Pinpoint the cell where the given text exists, returning its (x, y) midpoint coordinate. 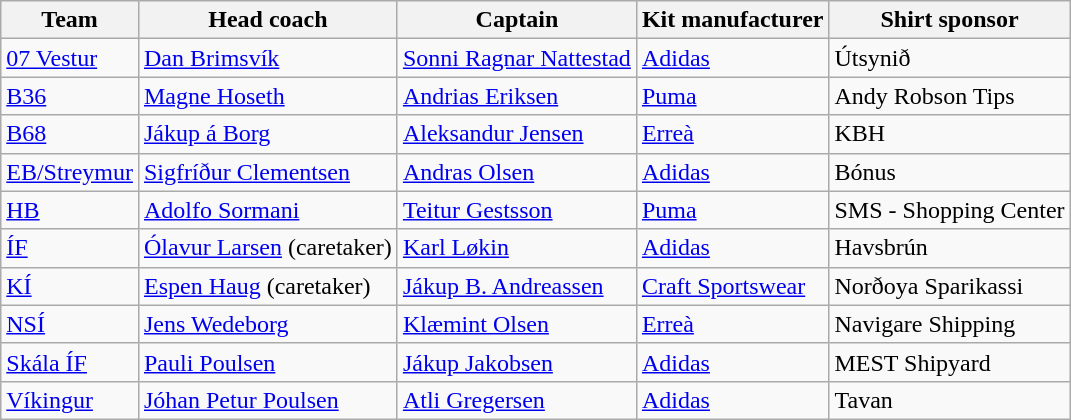
Víkingur (70, 400)
Teitur Gestsson (516, 210)
Team (70, 20)
Aleksandur Jensen (516, 134)
Bónus (950, 172)
Head coach (268, 20)
B68 (70, 134)
KÍ (70, 286)
Sigfríður Clementsen (268, 172)
MEST Shipyard (950, 362)
Jákup á Borg (268, 134)
Jákup Jakobsen (516, 362)
Atli Gregersen (516, 400)
Jóhan Petur Poulsen (268, 400)
Kit manufacturer (732, 20)
Tavan (950, 400)
EB/Streymur (70, 172)
NSÍ (70, 324)
Adolfo Sormani (268, 210)
Norðoya Sparikassi (950, 286)
Magne Hoseth (268, 96)
Andrias Eriksen (516, 96)
Jens Wedeborg (268, 324)
HB (70, 210)
Jákup B. Andreassen (516, 286)
Havsbrún (950, 248)
Sonni Ragnar Nattestad (516, 58)
Captain (516, 20)
Ólavur Larsen (caretaker) (268, 248)
Shirt sponsor (950, 20)
KBH (950, 134)
Skála ÍF (70, 362)
Navigare Shipping (950, 324)
SMS - Shopping Center (950, 210)
B36 (70, 96)
Andras Olsen (516, 172)
07 Vestur (70, 58)
ÍF (70, 248)
Dan Brimsvík (268, 58)
Klæmint Olsen (516, 324)
Craft Sportswear (732, 286)
Karl Løkin (516, 248)
Útsynið (950, 58)
Pauli Poulsen (268, 362)
Andy Robson Tips (950, 96)
Espen Haug (caretaker) (268, 286)
